Extract the (x, y) coordinate from the center of the cell holding the provided text.  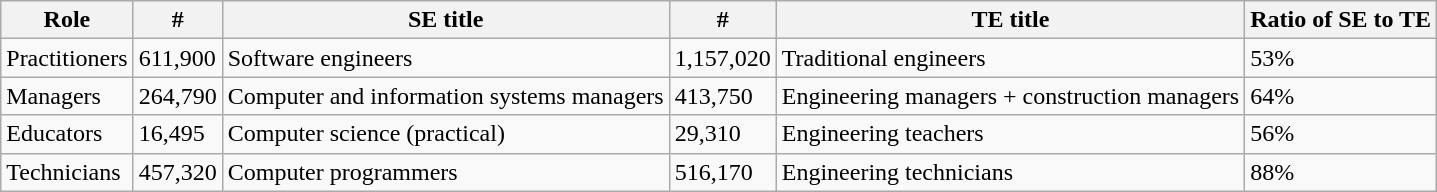
56% (1341, 134)
457,320 (178, 172)
53% (1341, 58)
516,170 (722, 172)
SE title (446, 20)
64% (1341, 96)
TE title (1010, 20)
Software engineers (446, 58)
88% (1341, 172)
Educators (67, 134)
611,900 (178, 58)
413,750 (722, 96)
Computer programmers (446, 172)
Engineering teachers (1010, 134)
Engineering technicians (1010, 172)
Ratio of SE to TE (1341, 20)
16,495 (178, 134)
29,310 (722, 134)
1,157,020 (722, 58)
Managers (67, 96)
Practitioners (67, 58)
264,790 (178, 96)
Role (67, 20)
Engineering managers + construction managers (1010, 96)
Computer science (practical) (446, 134)
Traditional engineers (1010, 58)
Computer and information systems managers (446, 96)
Technicians (67, 172)
